Determine the [x, y] coordinate at the center of the cell enclosing the given text.  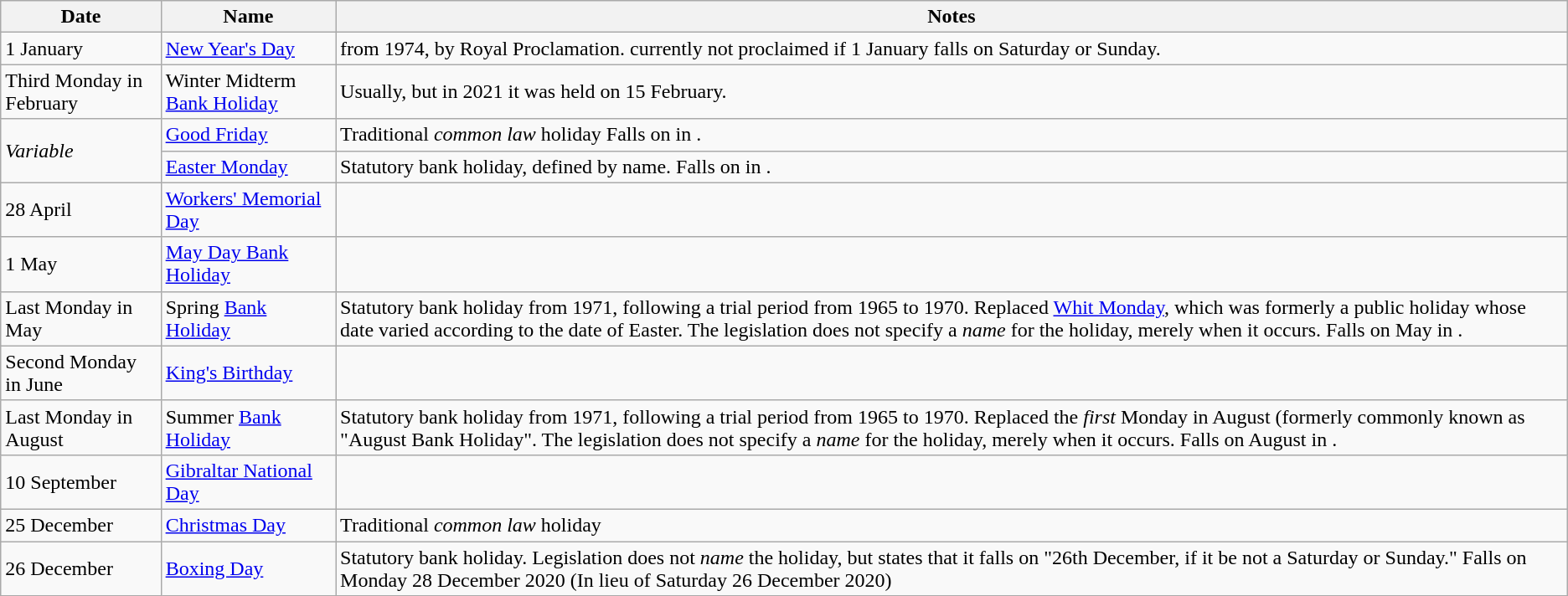
Usually, but in 2021 it was held on 15 February. [952, 92]
Christmas Day [248, 525]
1 May [80, 265]
King's Birthday [248, 373]
Date [80, 17]
Third Monday in February [80, 92]
Last Monday in May [80, 318]
Easter Monday [248, 167]
Notes [952, 17]
10 September [80, 482]
Name [248, 17]
Workers' Memorial Day [248, 209]
Traditional common law holiday [952, 525]
Gibraltar National Day [248, 482]
from 1974, by Royal Proclamation. currently not proclaimed if 1 January falls on Saturday or Sunday. [952, 49]
Second Monday in June [80, 373]
Summer Bank Holiday [248, 427]
Boxing Day [248, 568]
26 December [80, 568]
Good Friday [248, 135]
May Day Bank Holiday [248, 265]
Variable [80, 151]
New Year's Day [248, 49]
Winter Midterm Bank Holiday [248, 92]
1 January [80, 49]
Last Monday in August [80, 427]
28 April [80, 209]
Statutory bank holiday, defined by name. Falls on in . [952, 167]
Spring Bank Holiday [248, 318]
Traditional common law holiday Falls on in . [952, 135]
25 December [80, 525]
